From the cell containing the given text, extract its center point as (X, Y) coordinate. 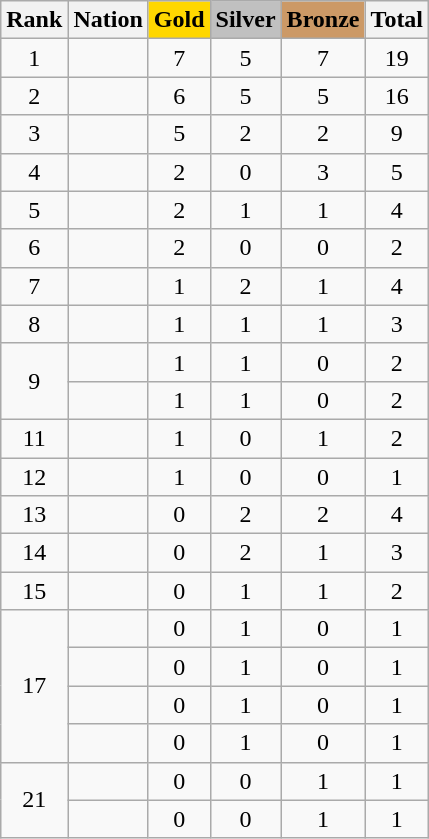
11 (34, 438)
14 (34, 553)
Silver (246, 20)
19 (397, 58)
8 (34, 324)
13 (34, 515)
17 (34, 686)
15 (34, 591)
Total (397, 20)
Nation (108, 20)
Gold (179, 20)
12 (34, 477)
21 (34, 800)
16 (397, 96)
Bronze (323, 20)
Rank (34, 20)
